Search for the cell housing the specified text and yield its (x, y) center coordinate. 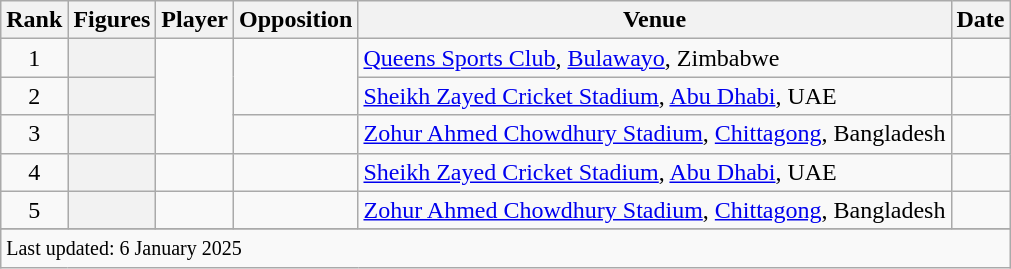
3 (34, 134)
5 (34, 210)
Venue (654, 20)
Player (195, 20)
2 (34, 96)
Date (980, 20)
Queens Sports Club, Bulawayo, Zimbabwe (654, 58)
Figures (112, 20)
Opposition (296, 20)
Last updated: 6 January 2025 (506, 248)
4 (34, 172)
1 (34, 58)
Rank (34, 20)
